Locate the cell with the specified text and output its [X, Y] center coordinate. 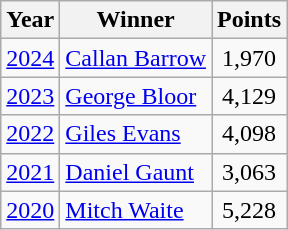
Daniel Gaunt [136, 172]
2022 [30, 134]
2021 [30, 172]
2024 [30, 58]
3,063 [250, 172]
George Bloor [136, 96]
Points [250, 20]
Mitch Waite [136, 210]
1,970 [250, 58]
5,228 [250, 210]
Year [30, 20]
Callan Barrow [136, 58]
4,129 [250, 96]
Winner [136, 20]
2020 [30, 210]
2023 [30, 96]
4,098 [250, 134]
Giles Evans [136, 134]
